Capture the cell that displays the provided text and extract its (X, Y) central coordinate. 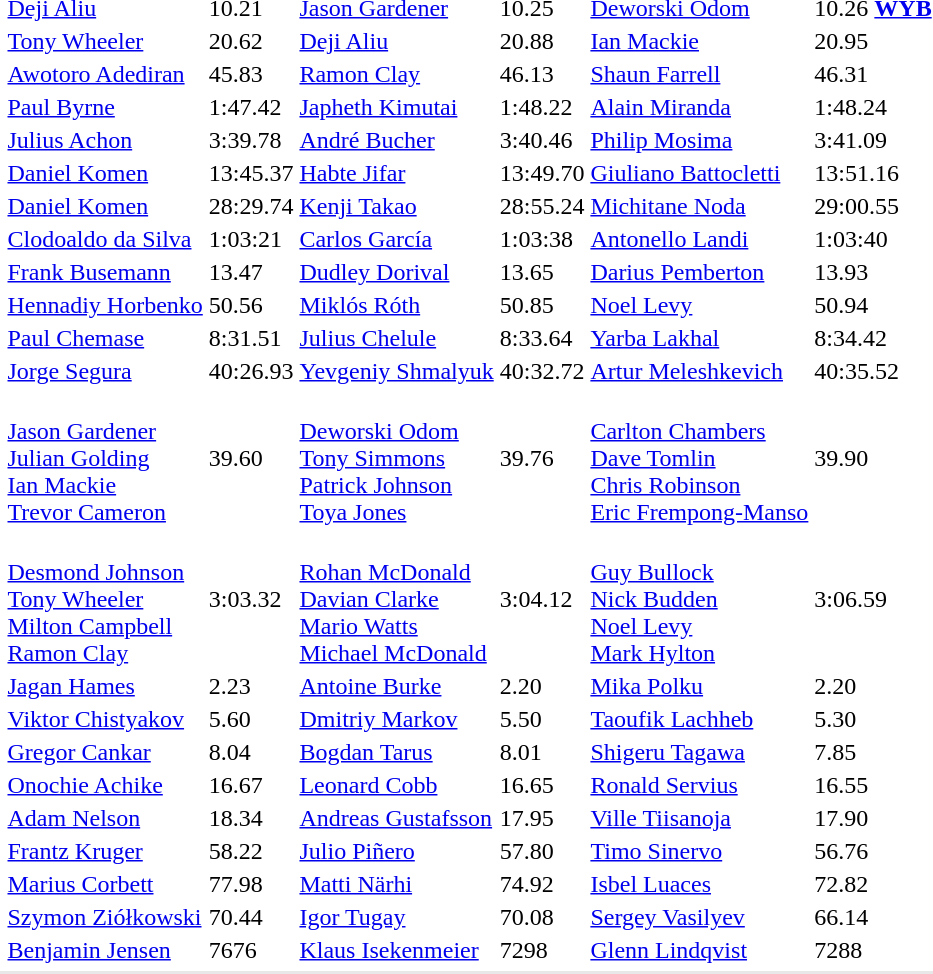
74.92 (542, 884)
Jagan Hames (105, 686)
Viktor Chistyakov (105, 719)
7288 (873, 950)
16.65 (542, 785)
1:48.22 (542, 107)
Glenn Lindqvist (700, 950)
1:03:40 (873, 239)
Shigeru Tagawa (700, 752)
13.93 (873, 272)
17.95 (542, 818)
Giuliano Battocletti (700, 173)
Antoine Burke (396, 686)
20.88 (542, 41)
Japheth Kimutai (396, 107)
39.90 (873, 458)
56.76 (873, 851)
Yevgeniy Shmalyuk (396, 371)
20.95 (873, 41)
Clodoaldo da Silva (105, 239)
Klaus Isekenmeier (396, 950)
3:40.46 (542, 140)
Miklós Róth (396, 305)
Leonard Cobb (396, 785)
Artur Meleshkevich (700, 371)
Ville Tiisanoja (700, 818)
Ramon Clay (396, 74)
3:04.12 (542, 599)
8.04 (251, 752)
Igor Tugay (396, 917)
Bogdan Tarus (396, 752)
1:03:38 (542, 239)
Alain Miranda (700, 107)
50.85 (542, 305)
3:39.78 (251, 140)
Mika Polku (700, 686)
70.08 (542, 917)
40:35.52 (873, 371)
Dudley Dorival (396, 272)
7.85 (873, 752)
72.82 (873, 884)
13.65 (542, 272)
Paul Byrne (105, 107)
Adam Nelson (105, 818)
Onochie Achike (105, 785)
58.22 (251, 851)
Julius Chelule (396, 338)
8:34.42 (873, 338)
13.47 (251, 272)
3:41.09 (873, 140)
16.67 (251, 785)
Shaun Farrell (700, 74)
Hennadiy Horbenko (105, 305)
André Bucher (396, 140)
3:03.32 (251, 599)
Frantz Kruger (105, 851)
Deworski OdomTony SimmonsPatrick JohnsonToya Jones (396, 458)
Benjamin Jensen (105, 950)
Rohan McDonaldDavian ClarkeMario WattsMichael McDonald (396, 599)
Taoufik Lachheb (700, 719)
Jason GardenerJulian GoldingIan MackieTrevor Cameron (105, 458)
7298 (542, 950)
Sergey Vasilyev (700, 917)
Timo Sinervo (700, 851)
28:55.24 (542, 206)
50.56 (251, 305)
66.14 (873, 917)
Guy BullockNick BuddenNoel LevyMark Hylton (700, 599)
20.62 (251, 41)
Desmond JohnsonTony WheelerMilton CampbellRamon Clay (105, 599)
Paul Chemase (105, 338)
40:26.93 (251, 371)
Antonello Landi (700, 239)
Deji Aliu (396, 41)
Awotoro Adediran (105, 74)
17.90 (873, 818)
40:32.72 (542, 371)
39.60 (251, 458)
8:31.51 (251, 338)
77.98 (251, 884)
5.30 (873, 719)
Tony Wheeler (105, 41)
Jorge Segura (105, 371)
13:49.70 (542, 173)
Dmitriy Markov (396, 719)
1:48.24 (873, 107)
1:03:21 (251, 239)
Ronald Servius (700, 785)
Philip Mosima (700, 140)
50.94 (873, 305)
1:47.42 (251, 107)
Isbel Luaces (700, 884)
Julio Piñero (396, 851)
Yarba Lakhal (700, 338)
Carlos García (396, 239)
Darius Pemberton (700, 272)
Kenji Takao (396, 206)
Carlton ChambersDave TomlinChris RobinsonEric Frempong-Manso (700, 458)
Marius Corbett (105, 884)
16.55 (873, 785)
2.23 (251, 686)
3:06.59 (873, 599)
45.83 (251, 74)
Andreas Gustafsson (396, 818)
5.60 (251, 719)
29:00.55 (873, 206)
Gregor Cankar (105, 752)
Julius Achon (105, 140)
7676 (251, 950)
Szymon Ziółkowski (105, 917)
70.44 (251, 917)
46.31 (873, 74)
8:33.64 (542, 338)
13:51.16 (873, 173)
Michitane Noda (700, 206)
18.34 (251, 818)
57.80 (542, 851)
39.76 (542, 458)
Habte Jifar (396, 173)
Noel Levy (700, 305)
5.50 (542, 719)
Matti Närhi (396, 884)
8.01 (542, 752)
28:29.74 (251, 206)
Ian Mackie (700, 41)
13:45.37 (251, 173)
46.13 (542, 74)
Frank Busemann (105, 272)
